Extract the (x, y) coordinate from the center of the cell holding the provided text.  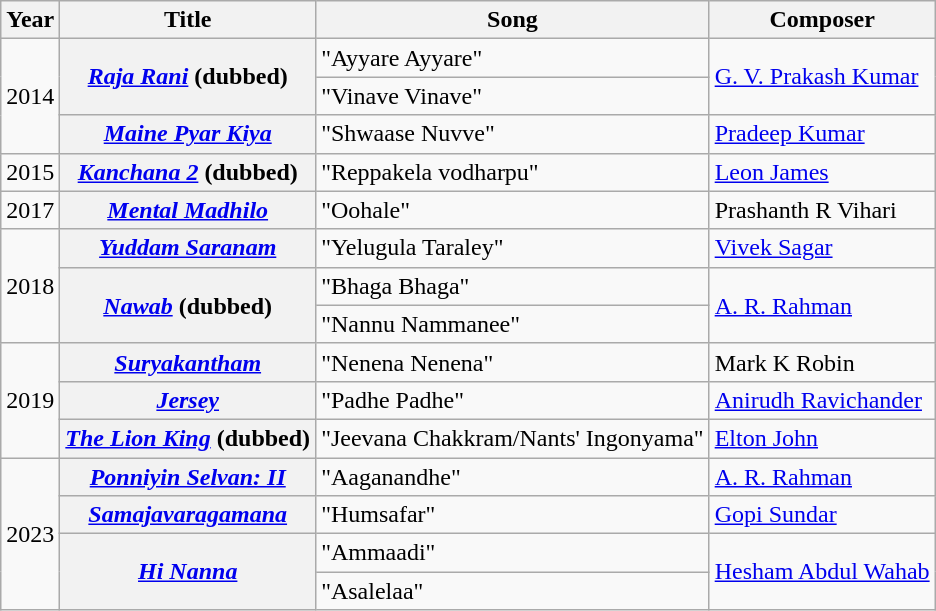
Title (188, 20)
2015 (30, 172)
Song (513, 20)
Nawab (dubbed) (188, 305)
"Shwaase Nuvve" (513, 134)
Mark K Robin (822, 362)
Yuddam Saranam (188, 248)
"Humsafar" (513, 515)
Kanchana 2 (dubbed) (188, 172)
"Bhaga Bhaga" (513, 286)
"Asalelaa" (513, 591)
Raja Rani (dubbed) (188, 77)
"Ammaadi" (513, 553)
Hesham Abdul Wahab (822, 572)
Vivek Sagar (822, 248)
Ponniyin Selvan: II (188, 477)
Year (30, 20)
Composer (822, 20)
"Reppakela vodharpu" (513, 172)
Hi Nanna (188, 572)
"Nenena Nenena" (513, 362)
"Ayyare Ayyare" (513, 58)
Pradeep Kumar (822, 134)
Jersey (188, 400)
G. V. Prakash Kumar (822, 77)
2019 (30, 400)
2014 (30, 96)
"Aaganandhe" (513, 477)
2023 (30, 534)
Elton John (822, 438)
Prashanth R Vihari (822, 210)
Mental Madhilo (188, 210)
2017 (30, 210)
Maine Pyar Kiya (188, 134)
"Vinave Vinave" (513, 96)
Leon James (822, 172)
Gopi Sundar (822, 515)
"Padhe Padhe" (513, 400)
"Yelugula Taraley" (513, 248)
"Oohale" (513, 210)
Samajavaragamana (188, 515)
Suryakantham (188, 362)
"Jeevana Chakkram/Nants' Ingonyama" (513, 438)
2018 (30, 286)
Anirudh Ravichander (822, 400)
"Nannu Nammanee" (513, 324)
The Lion King (dubbed) (188, 438)
